Locate the cell with the specified text and output its [x, y] center coordinate. 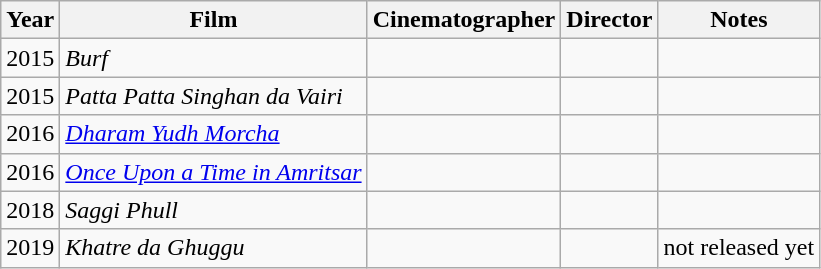
Khatre da Ghuggu [214, 248]
Year [30, 20]
not released yet [739, 248]
Saggi Phull [214, 210]
2019 [30, 248]
Director [610, 20]
Dharam Yudh Morcha [214, 134]
2018 [30, 210]
Film [214, 20]
Cinematographer [464, 20]
Patta Patta Singhan da Vairi [214, 96]
Burf [214, 58]
Notes [739, 20]
Once Upon a Time in Amritsar [214, 172]
